From the cell containing the given text, extract its center point as [X, Y] coordinate. 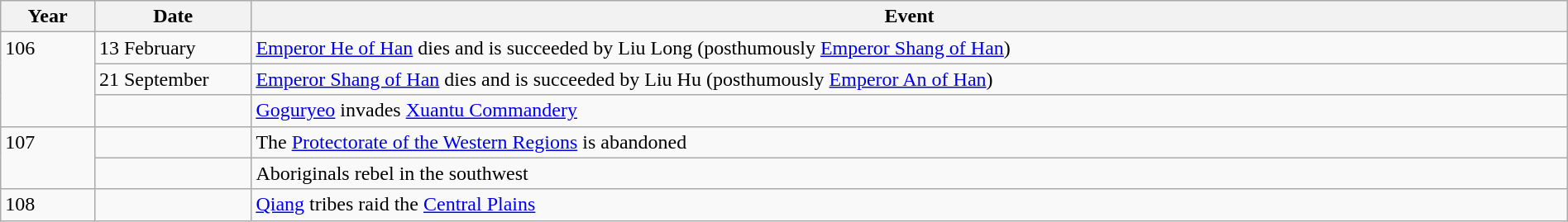
Qiang tribes raid the Central Plains [910, 205]
Date [172, 17]
Year [48, 17]
107 [48, 158]
Goguryeo invades Xuantu Commandery [910, 111]
Emperor Shang of Han dies and is succeeded by Liu Hu (posthumously Emperor An of Han) [910, 79]
Emperor He of Han dies and is succeeded by Liu Long (posthumously Emperor Shang of Han) [910, 48]
108 [48, 205]
The Protectorate of the Western Regions is abandoned [910, 142]
13 February [172, 48]
Aboriginals rebel in the southwest [910, 173]
21 September [172, 79]
106 [48, 79]
Event [910, 17]
